Return the (x, y) coordinate for the center point of the cell that contains the specified text.  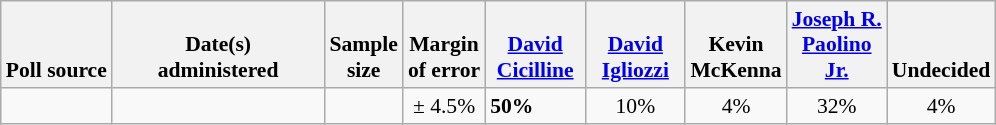
DavidCicilline (535, 44)
Poll source (56, 44)
Joseph R.Paolino Jr. (837, 44)
10% (635, 106)
KevinMcKenna (736, 44)
DavidIgliozzi (635, 44)
Undecided (941, 44)
± 4.5% (444, 106)
Date(s)administered (218, 44)
Samplesize (363, 44)
50% (535, 106)
Marginof error (444, 44)
32% (837, 106)
